Return the [X, Y] coordinate for the center point of the cell that contains the specified text.  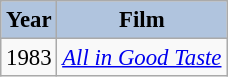
All in Good Taste [142, 58]
1983 [29, 58]
Year [29, 20]
Film [142, 20]
